Locate the cell with the specified text and output its [X, Y] center coordinate. 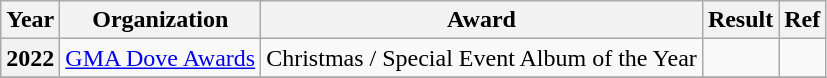
Organization [160, 20]
Christmas / Special Event Album of the Year [482, 58]
2022 [30, 58]
GMA Dove Awards [160, 58]
Award [482, 20]
Result [740, 20]
Ref [802, 20]
Year [30, 20]
